Search for the cell housing the specified text and yield its (x, y) center coordinate. 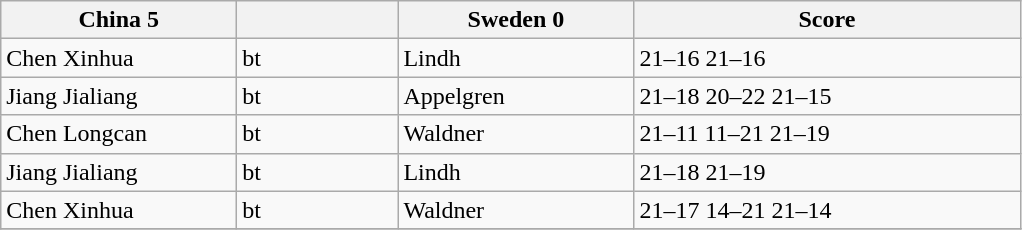
21–18 20–22 21–15 (827, 96)
21–16 21–16 (827, 58)
Score (827, 20)
Sweden 0 (516, 20)
China 5 (119, 20)
21–18 21–19 (827, 172)
21–17 14–21 21–14 (827, 210)
Chen Longcan (119, 134)
Appelgren (516, 96)
21–11 11–21 21–19 (827, 134)
